For the text-containing cell, return its midpoint in (x, y) coordinate format. 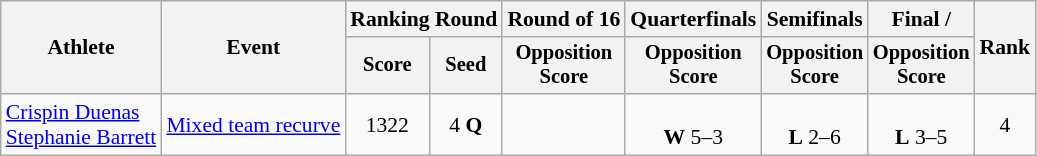
Round of 16 (564, 19)
Crispin DuenasStephanie Barrett (82, 124)
4 Q (466, 124)
W 5–3 (693, 124)
L 2–6 (814, 124)
Quarterfinals (693, 19)
1322 (387, 124)
Event (253, 48)
Score (387, 66)
Ranking Round (424, 19)
Mixed team recurve (253, 124)
Semifinals (814, 19)
Seed (466, 66)
Rank (1006, 48)
4 (1006, 124)
Final / (922, 19)
Athlete (82, 48)
L 3–5 (922, 124)
